Scan for the cell matching the given text and deliver its [X, Y] coordinate at center. 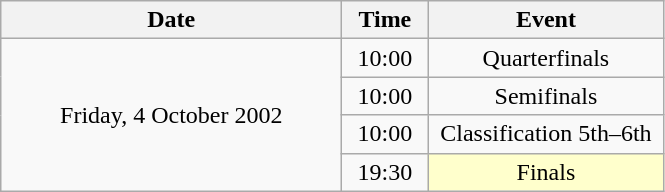
Quarterfinals [546, 58]
Date [172, 20]
Classification 5th–6th [546, 134]
Semifinals [546, 96]
Finals [546, 172]
Time [385, 20]
Event [546, 20]
19:30 [385, 172]
Friday, 4 October 2002 [172, 115]
